Provide the [x, y] coordinate of the cell's center where the given text is located.  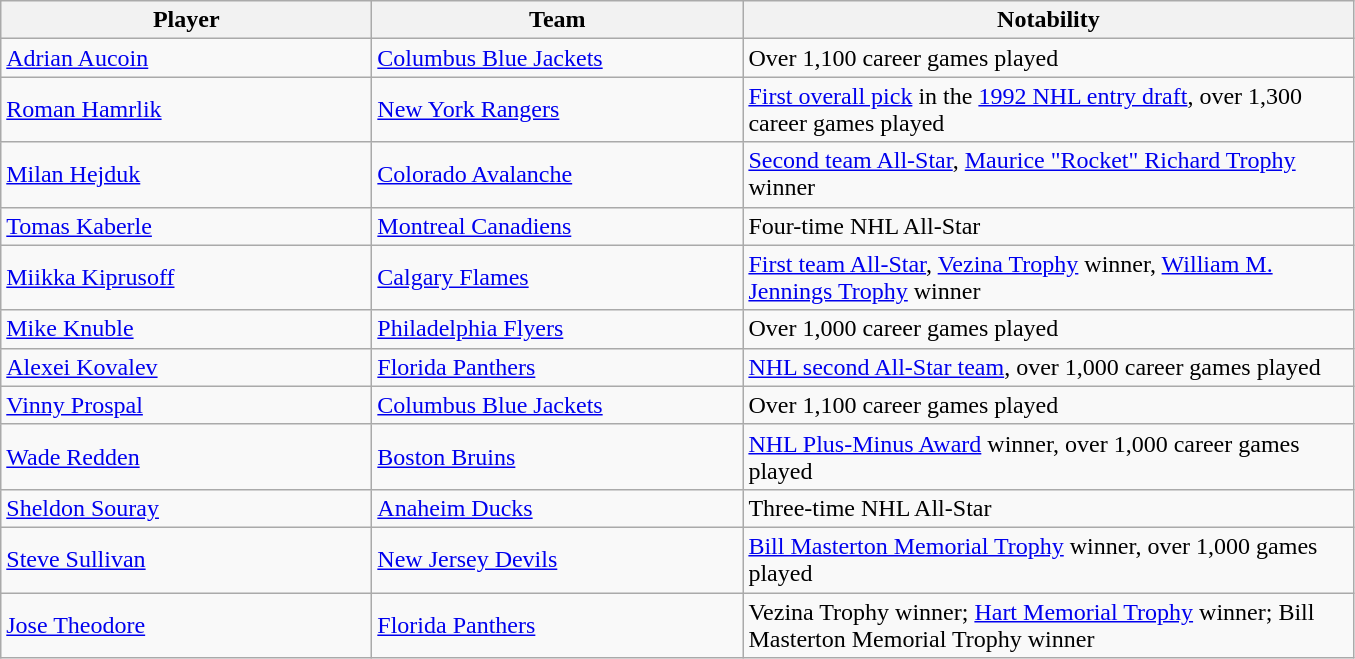
Notability [1048, 20]
Tomas Kaberle [186, 226]
Mike Knuble [186, 329]
Four-time NHL All-Star [1048, 226]
NHL second All-Star team, over 1,000 career games played [1048, 367]
Jose Theodore [186, 624]
Steve Sullivan [186, 560]
Vezina Trophy winner; Hart Memorial Trophy winner; Bill Masterton Memorial Trophy winner [1048, 624]
Sheldon Souray [186, 508]
Philadelphia Flyers [558, 329]
New Jersey Devils [558, 560]
Vinny Prospal [186, 405]
Bill Masterton Memorial Trophy winner, over 1,000 games played [1048, 560]
Alexei Kovalev [186, 367]
New York Rangers [558, 110]
Adrian Aucoin [186, 58]
Montreal Canadiens [558, 226]
Over 1,000 career games played [1048, 329]
NHL Plus-Minus Award winner, over 1,000 career games played [1048, 456]
Wade Redden [186, 456]
Miikka Kiprusoff [186, 278]
Colorado Avalanche [558, 174]
Three-time NHL All-Star [1048, 508]
Anaheim Ducks [558, 508]
Calgary Flames [558, 278]
Second team All-Star, Maurice "Rocket" Richard Trophy winner [1048, 174]
First overall pick in the 1992 NHL entry draft, over 1,300 career games played [1048, 110]
Roman Hamrlik [186, 110]
Team [558, 20]
Milan Hejduk [186, 174]
Boston Bruins [558, 456]
Player [186, 20]
First team All-Star, Vezina Trophy winner, William M. Jennings Trophy winner [1048, 278]
